Pinpoint the cell where the given text exists, returning its [x, y] midpoint coordinate. 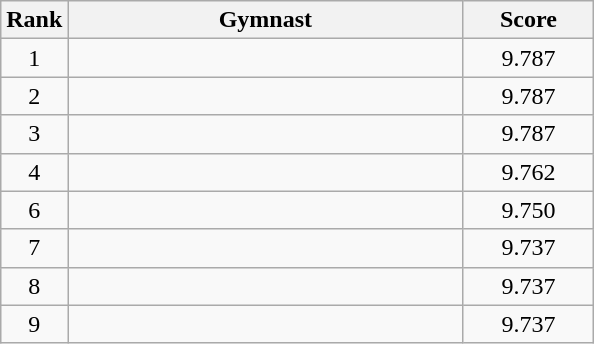
9 [34, 324]
4 [34, 172]
2 [34, 96]
1 [34, 58]
8 [34, 286]
9.762 [528, 172]
Gymnast [266, 20]
3 [34, 134]
7 [34, 248]
Score [528, 20]
Rank [34, 20]
6 [34, 210]
9.750 [528, 210]
